Output the [x, y] coordinate of the center of the cell containing the given text.  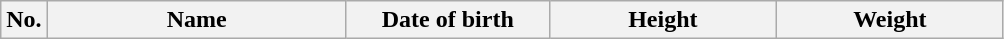
Weight [890, 20]
Date of birth [448, 20]
No. [24, 20]
Height [662, 20]
Name [196, 20]
